Search for the cell housing the specified text and yield its (x, y) center coordinate. 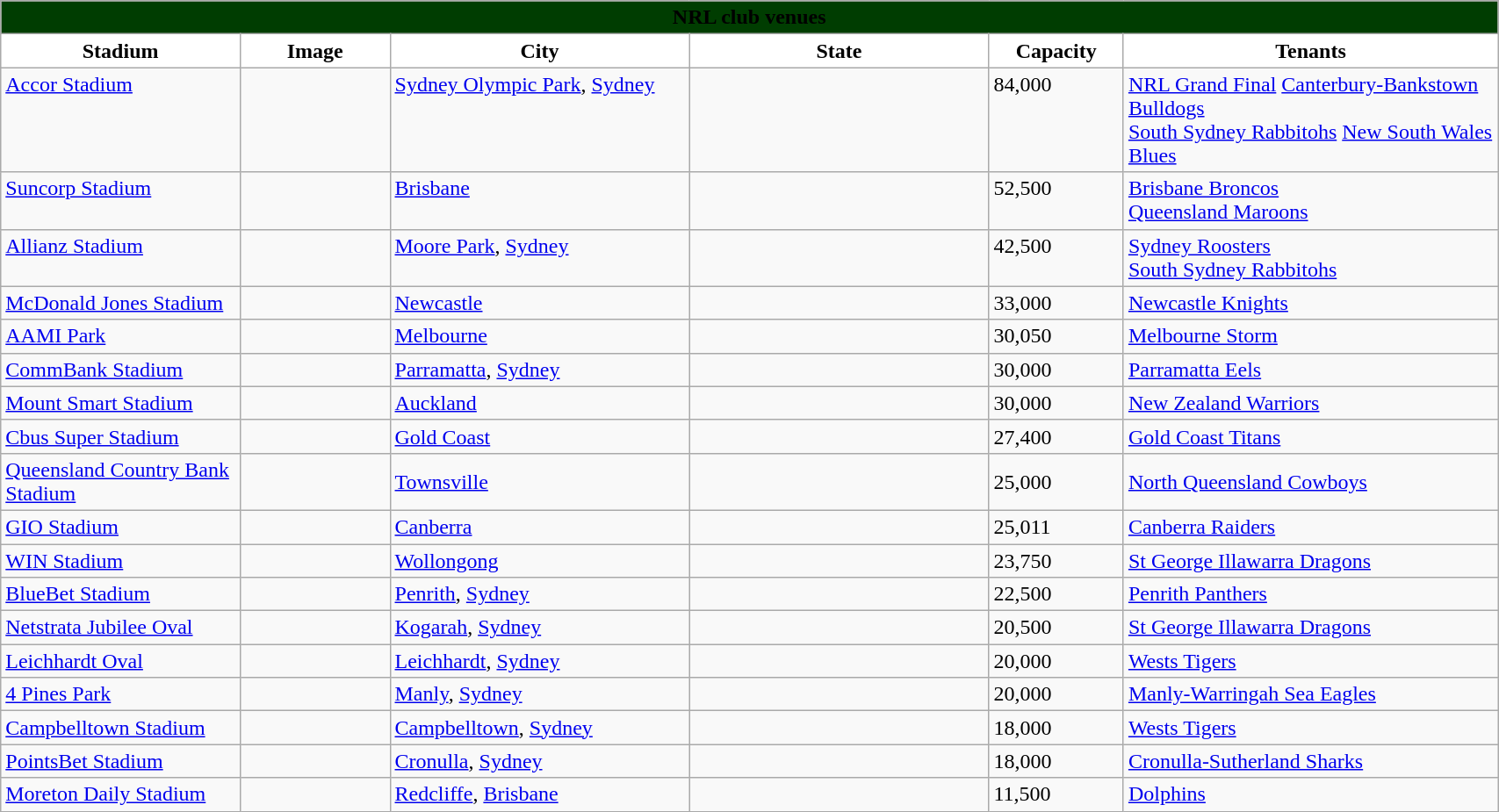
AAMI Park (121, 336)
Parramatta Eels (1310, 370)
Wollongong (539, 561)
Image (315, 51)
22,500 (1056, 594)
McDonald Jones Stadium (121, 303)
30,050 (1056, 336)
Accor Stadium (121, 119)
84,000 (1056, 119)
Leichhardt Oval (121, 661)
Canberra Raiders (1310, 527)
Melbourne (539, 336)
State (840, 51)
BlueBet Stadium (121, 594)
Suncorp Stadium (121, 200)
CommBank Stadium (121, 370)
Queensland Country Bank Stadium (121, 481)
Netstrata Jubilee Oval (121, 628)
Cronulla, Sydney (539, 761)
Penrith, Sydney (539, 594)
Parramatta, Sydney (539, 370)
Cronulla-Sutherland Sharks (1310, 761)
Leichhardt, Sydney (539, 661)
Moore Park, Sydney (539, 258)
Newcastle (539, 303)
City (539, 51)
Brisbane (539, 200)
Moreton Daily Stadium (121, 794)
20,500 (1056, 628)
Redcliffe, Brisbane (539, 794)
42,500 (1056, 258)
NRL club venues (750, 18)
Gold Coast Titans (1310, 436)
Campbelltown, Sydney (539, 728)
GIO Stadium (121, 527)
Manly-Warringah Sea Eagles (1310, 694)
Capacity (1056, 51)
25,000 (1056, 481)
NRL Grand Final Canterbury-Bankstown Bulldogs South Sydney Rabbitohs New South Wales Blues (1310, 119)
27,400 (1056, 436)
Campbelltown Stadium (121, 728)
New Zealand Warriors (1310, 403)
Newcastle Knights (1310, 303)
Mount Smart Stadium (121, 403)
Sydney Roosters South Sydney Rabbitohs (1310, 258)
Townsville (539, 481)
52,500 (1056, 200)
Brisbane Broncos Queensland Maroons (1310, 200)
Stadium (121, 51)
Auckland (539, 403)
Dolphins (1310, 794)
4 Pines Park (121, 694)
North Queensland Cowboys (1310, 481)
Canberra (539, 527)
Kogarah, Sydney (539, 628)
Gold Coast (539, 436)
Melbourne Storm (1310, 336)
WIN Stadium (121, 561)
PointsBet Stadium (121, 761)
Allianz Stadium (121, 258)
Tenants (1310, 51)
Cbus Super Stadium (121, 436)
33,000 (1056, 303)
25,011 (1056, 527)
Manly, Sydney (539, 694)
Penrith Panthers (1310, 594)
23,750 (1056, 561)
Sydney Olympic Park, Sydney (539, 119)
11,500 (1056, 794)
